From the cell containing the given text, extract its center point as [X, Y] coordinate. 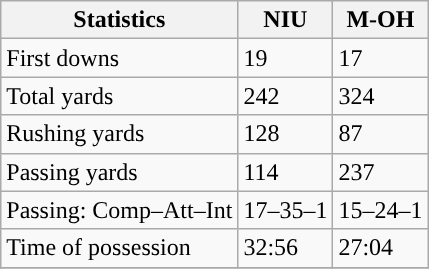
128 [286, 134]
17 [380, 58]
17–35–1 [286, 210]
Passing yards [120, 172]
15–24–1 [380, 210]
114 [286, 172]
M-OH [380, 20]
87 [380, 134]
First downs [120, 58]
242 [286, 96]
Passing: Comp–Att–Int [120, 210]
324 [380, 96]
27:04 [380, 248]
32:56 [286, 248]
Total yards [120, 96]
Statistics [120, 20]
NIU [286, 20]
Time of possession [120, 248]
Rushing yards [120, 134]
19 [286, 58]
237 [380, 172]
